Search for the cell housing the specified text and yield its (x, y) center coordinate. 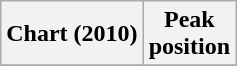
Chart (2010) (72, 34)
Peakposition (189, 34)
